Locate the cell with the specified text and output its (X, Y) center coordinate. 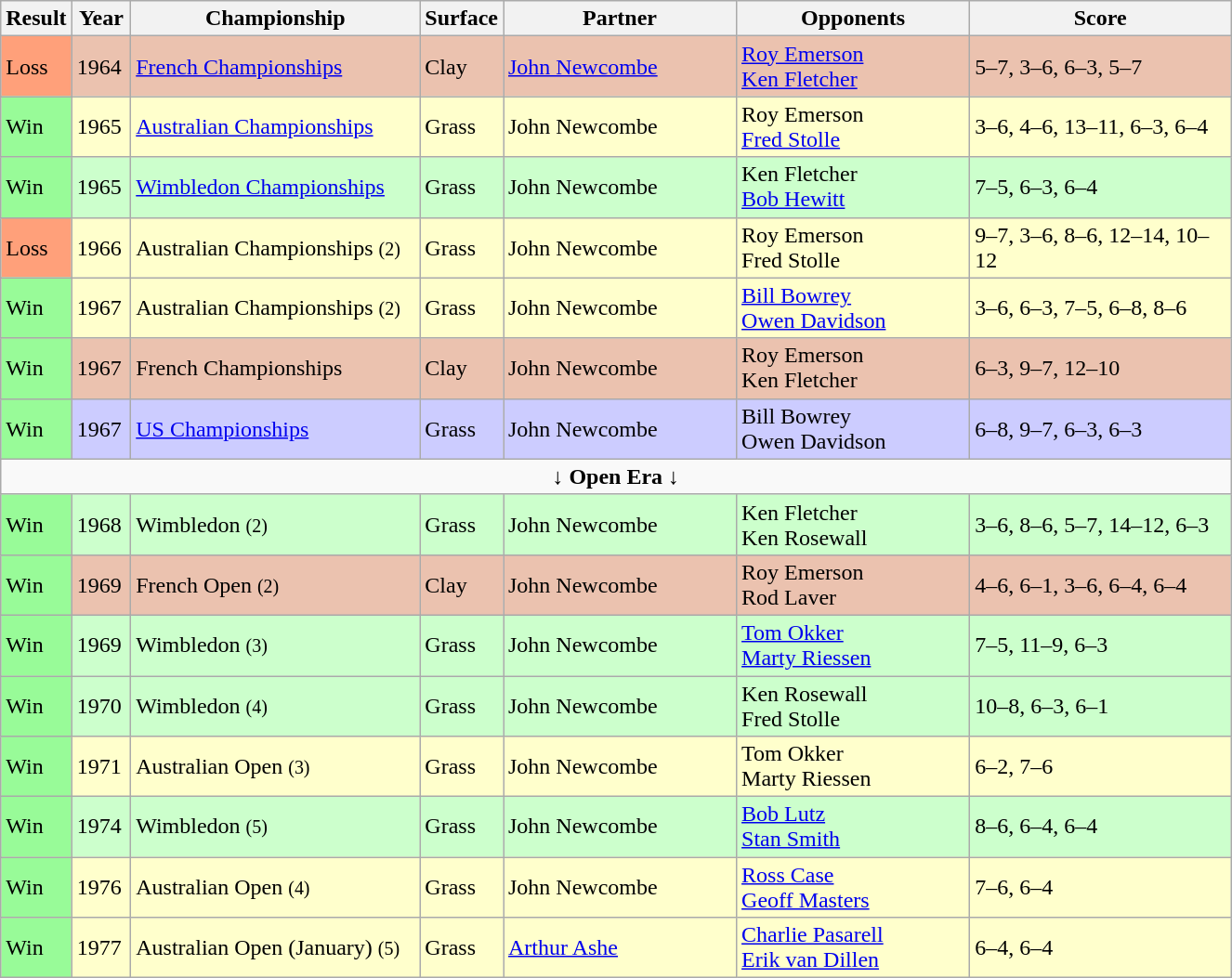
1971 (101, 767)
3–6, 8–6, 5–7, 14–12, 6–3 (1100, 524)
Year (101, 19)
3–6, 6–3, 7–5, 6–8, 8–6 (1100, 308)
Opponents (853, 19)
7–5, 6–3, 6–4 (1100, 188)
French Open (2) (275, 585)
Bob Lutz Stan Smith (853, 827)
8–6, 6–4, 6–4 (1100, 827)
Ken Fletcher Ken Rosewall (853, 524)
Australian Open (4) (275, 888)
Charlie Pasarell Erik van Dillen (853, 947)
10–8, 6–3, 6–1 (1100, 706)
7–5, 11–9, 6–3 (1100, 645)
Ken Fletcher Bob Hewitt (853, 188)
5–7, 3–6, 6–3, 5–7 (1100, 67)
1964 (101, 67)
Ross Case Geoff Masters (853, 888)
Australian Open (3) (275, 767)
Championship (275, 19)
1966 (101, 247)
Wimbledon Championships (275, 188)
Wimbledon (3) (275, 645)
1977 (101, 947)
Partner (621, 19)
7–6, 6–4 (1100, 888)
1976 (101, 888)
9–7, 3–6, 8–6, 12–14, 10–12 (1100, 247)
1968 (101, 524)
1970 (101, 706)
3–6, 4–6, 13–11, 6–3, 6–4 (1100, 126)
Surface (462, 19)
US Championships (275, 429)
6–4, 6–4 (1100, 947)
Result (36, 19)
Roy Emerson Rod Laver (853, 585)
6–8, 9–7, 6–3, 6–3 (1100, 429)
Wimbledon (2) (275, 524)
6–3, 9–7, 12–10 (1100, 368)
Wimbledon (4) (275, 706)
4–6, 6–1, 3–6, 6–4, 6–4 (1100, 585)
Arthur Ashe (621, 947)
1974 (101, 827)
Australian Open (January) (5) (275, 947)
Wimbledon (5) (275, 827)
Ken Rosewall Fred Stolle (853, 706)
6–2, 7–6 (1100, 767)
Australian Championships (275, 126)
↓ Open Era ↓ (616, 476)
Score (1100, 19)
